Find where the given text appears and provide that cell's center as [x, y] coordinate. 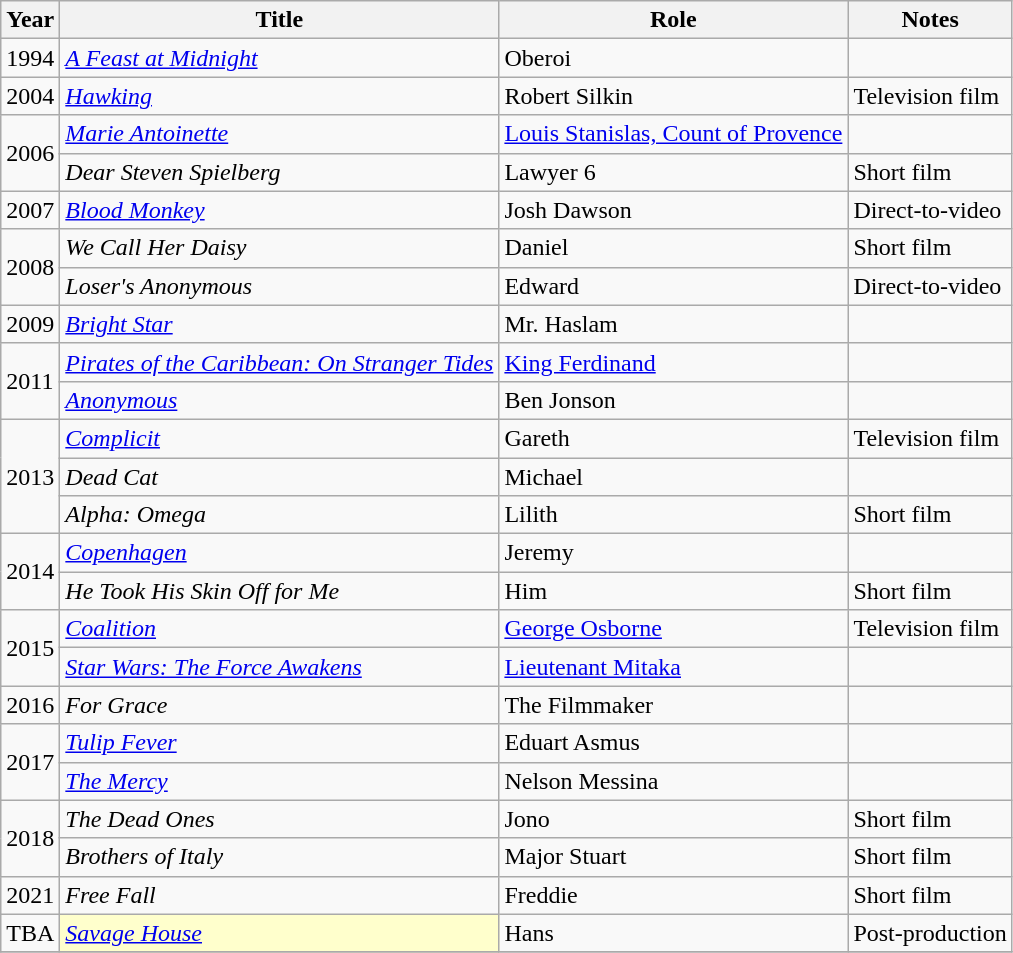
2011 [30, 381]
Loser's Anonymous [280, 286]
2007 [30, 210]
Dead Cat [280, 477]
King Ferdinand [674, 362]
For Grace [280, 705]
Post-production [930, 933]
Brothers of Italy [280, 857]
Louis Stanislas, Count of Provence [674, 134]
Copenhagen [280, 553]
Title [280, 20]
Role [674, 20]
Free Fall [280, 895]
2017 [30, 762]
Mr. Haslam [674, 324]
Coalition [280, 629]
Major Stuart [674, 857]
Pirates of the Caribbean: On Stranger Tides [280, 362]
He Took His Skin Off for Me [280, 591]
Bright Star [280, 324]
Year [30, 20]
Ben Jonson [674, 400]
Hans [674, 933]
Robert Silkin [674, 96]
The Mercy [280, 781]
1994 [30, 58]
2014 [30, 572]
Alpha: Omega [280, 515]
Notes [930, 20]
Lilith [674, 515]
Freddie [674, 895]
2009 [30, 324]
Jono [674, 819]
Lieutenant Mitaka [674, 667]
Hawking [280, 96]
Nelson Messina [674, 781]
TBA [30, 933]
2015 [30, 648]
Eduart Asmus [674, 743]
George Osborne [674, 629]
Him [674, 591]
Dear Steven Spielberg [280, 172]
2008 [30, 267]
Daniel [674, 248]
Oberoi [674, 58]
We Call Her Daisy [280, 248]
Anonymous [280, 400]
The Dead Ones [280, 819]
Complicit [280, 438]
2016 [30, 705]
Savage House [280, 933]
Edward [674, 286]
Gareth [674, 438]
Star Wars: The Force Awakens [280, 667]
Josh Dawson [674, 210]
2004 [30, 96]
A Feast at Midnight [280, 58]
Lawyer 6 [674, 172]
Marie Antoinette [280, 134]
Jeremy [674, 553]
2021 [30, 895]
The Filmmaker [674, 705]
2006 [30, 153]
Blood Monkey [280, 210]
2013 [30, 476]
2018 [30, 838]
Michael [674, 477]
Tulip Fever [280, 743]
